Pinpoint the cell where the given text exists, returning its (x, y) midpoint coordinate. 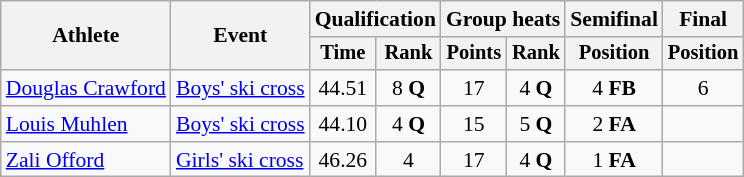
44.10 (343, 124)
17 (474, 88)
Event (240, 36)
5 Q (536, 124)
2 FA (614, 124)
Semifinal (614, 19)
8 Q (408, 88)
44.51 (343, 88)
Final (703, 19)
Douglas Crawford (86, 88)
4 FB (614, 88)
15 (474, 124)
Qualification (376, 19)
6 (703, 88)
Time (343, 54)
Louis Muhlen (86, 124)
Points (474, 54)
Group heats (503, 19)
Athlete (86, 36)
